Pinpoint the cell where the given text exists, returning its (X, Y) midpoint coordinate. 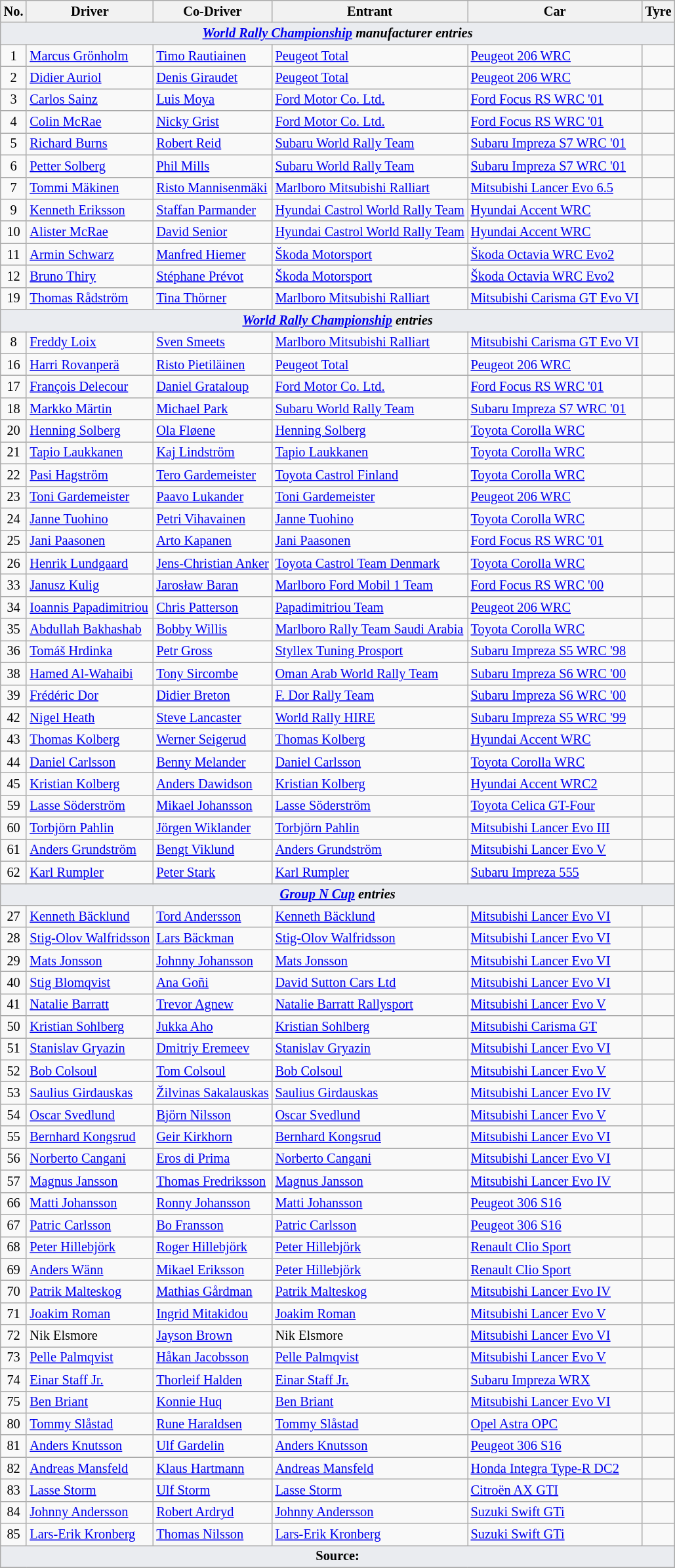
Petter Solberg (89, 166)
Stéphane Prévot (213, 276)
Rune Haraldsen (213, 1424)
Michael Park (213, 409)
52 (14, 1071)
57 (14, 1181)
22 (14, 475)
Subaru Impreza S5 WRC '98 (555, 651)
36 (14, 651)
Manfred Hiemer (213, 254)
Natalie Barratt Rallysport (370, 1005)
Car (555, 11)
David Senior (213, 232)
Styllex Tuning Prosport (370, 651)
Risto Pietiläinen (213, 365)
Mitsubishi Lancer Evo 6.5 (555, 188)
Mikael Eriksson (213, 1270)
Kenneth Eriksson (89, 210)
Nigel Heath (89, 717)
23 (14, 497)
42 (14, 717)
Stig Blomqvist (89, 982)
8 (14, 342)
Bengt Viklund (213, 850)
World Rally Championship entries (338, 321)
Ana Goñi (213, 982)
Petr Gross (213, 651)
7 (14, 188)
Timo Rautiainen (213, 56)
Marcus Grönholm (89, 56)
Citroën AX GTI (555, 1490)
85 (14, 1535)
9 (14, 210)
David Sutton Cars Ltd (370, 982)
54 (14, 1115)
Mitsubishi Carisma GT (555, 1027)
Marlboro Rally Team Saudi Arabia (370, 630)
Jarosław Baran (213, 585)
Honda Integra Type-R DC2 (555, 1468)
Steve Lancaster (213, 717)
35 (14, 630)
Ola Fløene (213, 431)
Werner Seigerud (213, 740)
71 (14, 1314)
Markko Märtin (89, 409)
Björn Nilsson (213, 1115)
2 (14, 77)
Opel Astra OPC (555, 1424)
5 (14, 144)
16 (14, 365)
Driver (89, 11)
Daniel Grataloup (213, 386)
Luis Moya (213, 100)
Mitsubishi Lancer Evo III (555, 828)
Thomas Fredriksson (213, 1181)
Hyundai Accent WRC2 (555, 784)
Ingrid Mitakidou (213, 1314)
82 (14, 1468)
Anders Dawidson (213, 784)
28 (14, 938)
45 (14, 784)
73 (14, 1357)
Bruno Thiry (89, 276)
Tero Gardemeister (213, 475)
Tina Thörner (213, 298)
34 (14, 607)
Staffan Parmander (213, 210)
Toyota Castrol Team Denmark (370, 563)
25 (14, 541)
Carlos Sainz (89, 100)
Jayson Brown (213, 1336)
67 (14, 1225)
Tom Colsoul (213, 1071)
Robert Reid (213, 144)
72 (14, 1336)
Pasi Hagström (89, 475)
20 (14, 431)
Subaru Impreza WRX (555, 1380)
50 (14, 1027)
4 (14, 122)
74 (14, 1380)
Co-Driver (213, 11)
Marlboro Ford Mobil 1 Team (370, 585)
Phil Mills (213, 166)
41 (14, 1005)
Entrant (370, 11)
11 (14, 254)
Jukka Aho (213, 1027)
Tyre (659, 11)
Oman Arab World Rally Team (370, 673)
21 (14, 452)
44 (14, 762)
Tommi Mäkinen (89, 188)
Tord Andersson (213, 916)
17 (14, 386)
Didier Breton (213, 696)
Sven Smeets (213, 342)
Tony Sircombe (213, 673)
Ulf Storm (213, 1490)
43 (14, 740)
83 (14, 1490)
Thomas Nilsson (213, 1535)
69 (14, 1270)
Thomas Rådström (89, 298)
F. Dor Rally Team (370, 696)
26 (14, 563)
Ford Focus RS WRC '00 (555, 585)
Ulf Gardelin (213, 1446)
Håkan Jacobsson (213, 1357)
World Rally Championship manufacturer entries (338, 33)
39 (14, 696)
Klaus Hartmann (213, 1468)
Subaru Impreza 555 (555, 872)
10 (14, 232)
Colin McRae (89, 122)
27 (14, 916)
Nicky Grist (213, 122)
Alister McRae (89, 232)
55 (14, 1137)
6 (14, 166)
Johnny Johansson (213, 961)
12 (14, 276)
Ronny Johansson (213, 1203)
60 (14, 828)
75 (14, 1402)
Dmitriy Eremeev (213, 1049)
40 (14, 982)
Natalie Barratt (89, 1005)
51 (14, 1049)
Henrik Lundgaard (89, 563)
62 (14, 872)
Harri Rovanperä (89, 365)
3 (14, 100)
Mathias Gårdman (213, 1291)
80 (14, 1424)
29 (14, 961)
Janusz Kulig (89, 585)
1 (14, 56)
Toyota Celica GT-Four (555, 806)
18 (14, 409)
19 (14, 298)
Anders Wänn (89, 1270)
66 (14, 1203)
84 (14, 1512)
38 (14, 673)
Papadimitriou Team (370, 607)
Robert Ardryd (213, 1512)
Armin Schwarz (89, 254)
Eros di Prima (213, 1159)
Hamed Al-Wahaibi (89, 673)
Jörgen Wiklander (213, 828)
Toyota Castrol Finland (370, 475)
Tomáš Hrdinka (89, 651)
Bo Fransson (213, 1225)
81 (14, 1446)
68 (14, 1247)
Chris Patterson (213, 607)
Bobby Willis (213, 630)
Richard Burns (89, 144)
François Delecour (89, 386)
Geir Kirkhorn (213, 1137)
70 (14, 1291)
Kaj Lindström (213, 452)
Trevor Agnew (213, 1005)
Risto Mannisenmäki (213, 188)
Denis Giraudet (213, 77)
61 (14, 850)
Group N Cup entries (338, 895)
Mikael Johansson (213, 806)
Petri Vihavainen (213, 519)
56 (14, 1159)
Frédéric Dor (89, 696)
Ioannis Papadimitriou (89, 607)
No. (14, 11)
Lars Bäckman (213, 938)
33 (14, 585)
24 (14, 519)
59 (14, 806)
Žilvinas Sakalauskas (213, 1093)
Benny Melander (213, 762)
Freddy Loix (89, 342)
Subaru Impreza S5 WRC '99 (555, 717)
Paavo Lukander (213, 497)
Jens-Christian Anker (213, 563)
Arto Kapanen (213, 541)
Konnie Huq (213, 1402)
Abdullah Bakhashab (89, 630)
Roger Hillebjörk (213, 1247)
Thorleif Halden (213, 1380)
Didier Auriol (89, 77)
53 (14, 1093)
World Rally HIRE (370, 717)
Source: (338, 1556)
Peter Stark (213, 872)
